Capture the cell that displays the provided text and extract its (X, Y) central coordinate. 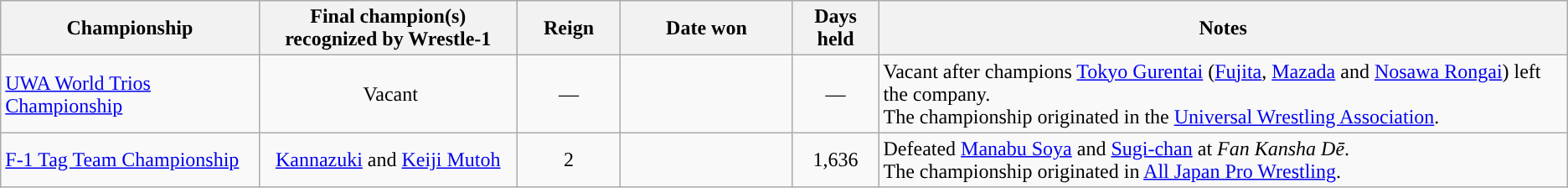
Final champion(s) recognized by Wrestle-1 (388, 29)
2 (568, 159)
Kannazuki and Keiji Mutoh (388, 159)
Date won (707, 29)
UWA World Trios Championship (130, 94)
F-1 Tag Team Championship (130, 159)
Days held (836, 29)
Vacant (388, 94)
Notes (1223, 29)
1,636 (836, 159)
Reign (568, 29)
Defeated Manabu Soya and Sugi-chan at Fan Kansha Dē.The championship originated in All Japan Pro Wrestling. (1223, 159)
Championship (130, 29)
